Detect which cell encompasses the target text, then output its [x, y] center coordinate. 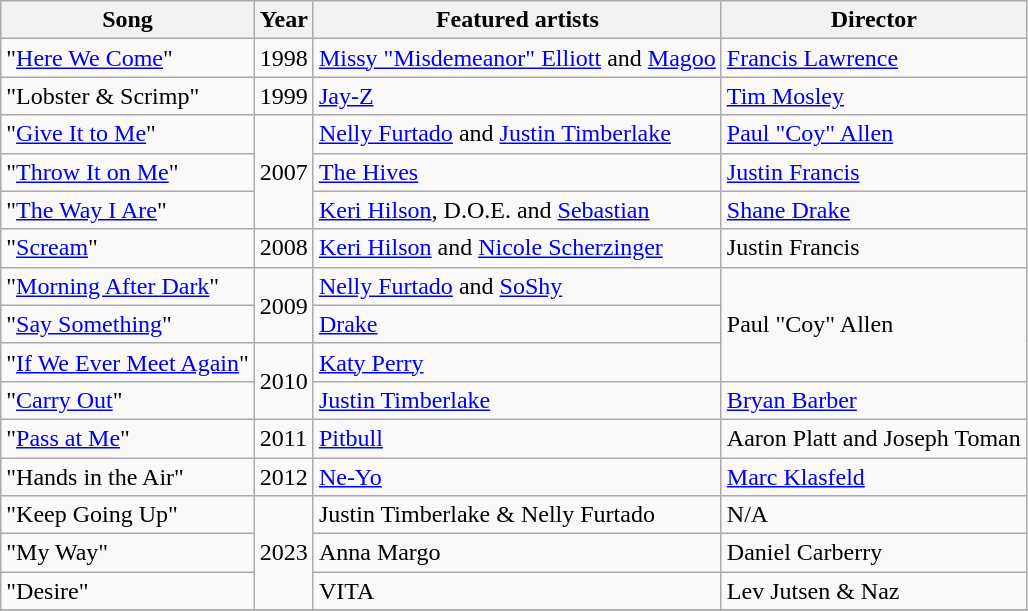
"Hands in the Air" [128, 477]
"Scream" [128, 248]
"Pass at Me" [128, 438]
The Hives [517, 172]
Shane Drake [874, 210]
1999 [284, 96]
Keri Hilson, D.O.E. and Sebastian [517, 210]
"My Way" [128, 553]
Tim Mosley [874, 96]
"The Way I Are" [128, 210]
Pitbull [517, 438]
Lev Jutsen & Naz [874, 591]
Justin Timberlake [517, 400]
"Say Something" [128, 324]
Jay-Z [517, 96]
Director [874, 20]
"Keep Going Up" [128, 515]
Aaron Platt and Joseph Toman [874, 438]
Drake [517, 324]
2023 [284, 553]
2009 [284, 305]
Francis Lawrence [874, 58]
Anna Margo [517, 553]
Keri Hilson and Nicole Scherzinger [517, 248]
2008 [284, 248]
"Give It to Me" [128, 134]
"If We Ever Meet Again" [128, 362]
2012 [284, 477]
Featured artists [517, 20]
Bryan Barber [874, 400]
"Throw It on Me" [128, 172]
"Desire" [128, 591]
Nelly Furtado and Justin Timberlake [517, 134]
Justin Timberlake & Nelly Furtado [517, 515]
Song [128, 20]
N/A [874, 515]
Katy Perry [517, 362]
Marc Klasfeld [874, 477]
2007 [284, 172]
"Here We Come" [128, 58]
Ne-Yo [517, 477]
2010 [284, 381]
Daniel Carberry [874, 553]
Year [284, 20]
2011 [284, 438]
"Carry Out" [128, 400]
"Morning After Dark" [128, 286]
"Lobster & Scrimp" [128, 96]
Nelly Furtado and SoShy [517, 286]
1998 [284, 58]
VITA [517, 591]
Missy "Misdemeanor" Elliott and Magoo [517, 58]
